Find where the given text appears and provide that cell's center as (X, Y) coordinate. 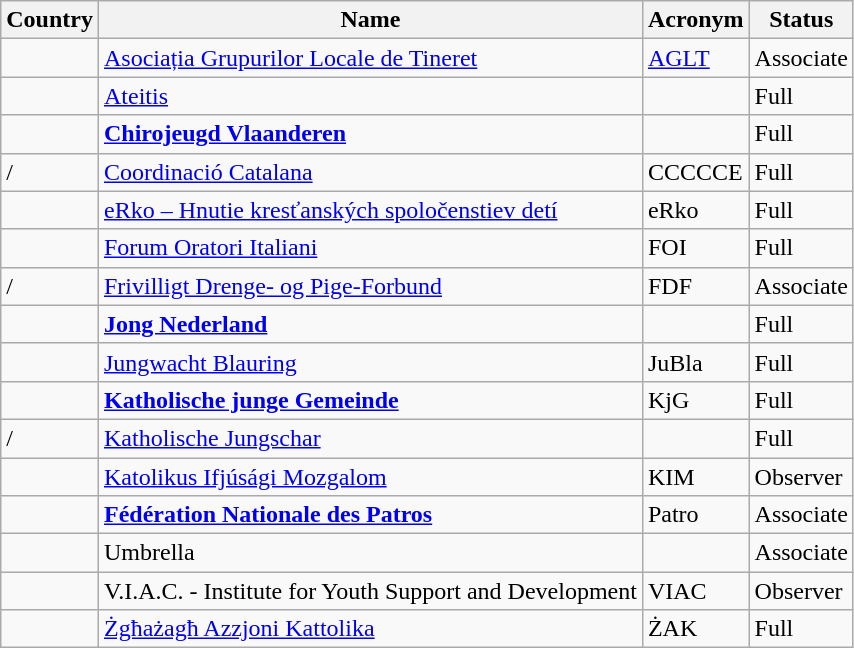
Żgħażagħ Azzjoni Kattolika (370, 629)
Katholische junge Gemeinde (370, 400)
VIAC (696, 591)
Umbrella (370, 553)
Jungwacht Blauring (370, 362)
AGLT (696, 58)
Chirojeugd Vlaanderen (370, 134)
Country (50, 20)
JuBla (696, 362)
Ateitis (370, 96)
Katholische Jungschar (370, 438)
KIM (696, 477)
Name (370, 20)
Asociația Grupurilor Locale de Tineret (370, 58)
FOI (696, 248)
FDF (696, 286)
Fédération Nationale des Patros (370, 515)
Jong Nederland (370, 324)
Coordinació Catalana (370, 172)
Katolikus Ifjúsági Mozgalom (370, 477)
Patro (696, 515)
V.I.A.C. - Institute for Youth Support and Development (370, 591)
Forum Oratori Italiani (370, 248)
Acronym (696, 20)
eRko (696, 210)
Frivilligt Drenge- og Pige-Forbund (370, 286)
ŻAK (696, 629)
Status (801, 20)
KjG (696, 400)
CCCCCE (696, 172)
eRko – Hnutie kresťanských spoločenstiev detí (370, 210)
